Locate the cell with the specified text and output its [x, y] center coordinate. 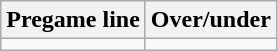
Over/under [210, 20]
Pregame line [74, 20]
